Return the (x, y) coordinate for the center point of the cell that contains the specified text.  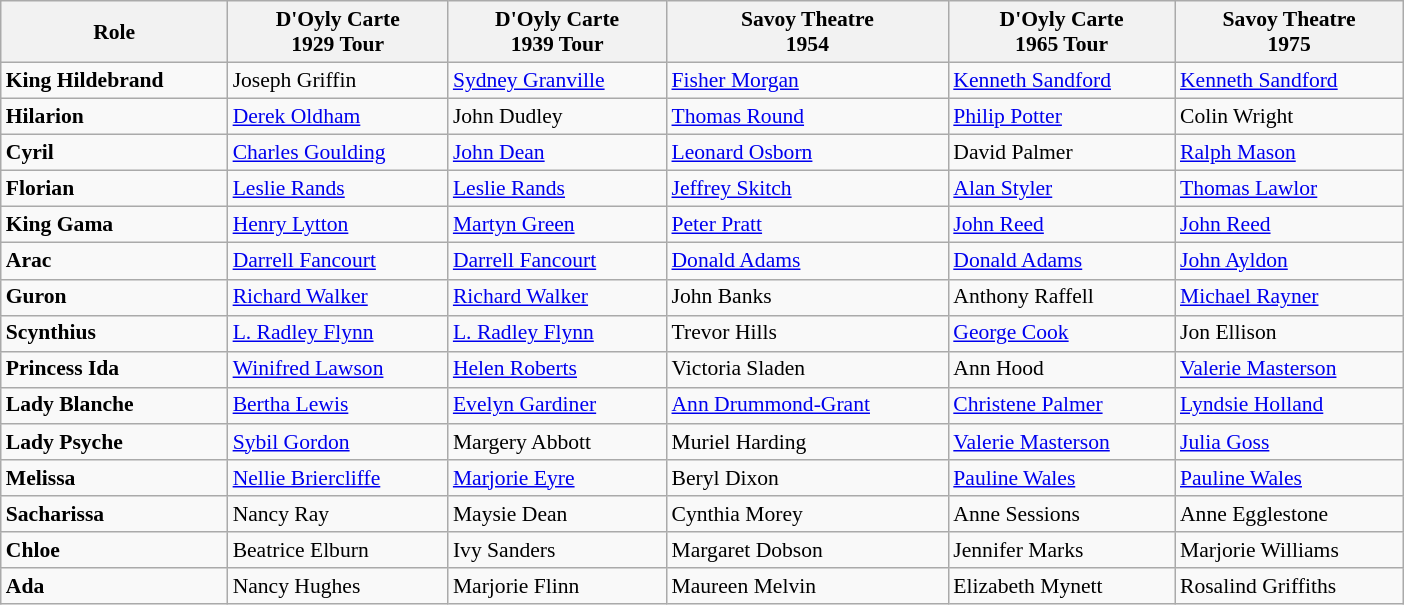
Jon Ellison (1289, 333)
Evelyn Gardiner (558, 406)
Beatrice Elburn (338, 550)
Cyril (114, 153)
Sybil Gordon (338, 442)
Philip Potter (1062, 117)
Helen Roberts (558, 369)
D'Oyly Carte1939 Tour (558, 32)
Margaret Dobson (807, 550)
Winifred Lawson (338, 369)
Marjorie Williams (1289, 550)
Melissa (114, 478)
Lyndsie Holland (1289, 406)
Hilarion (114, 117)
Cynthia Morey (807, 514)
Michael Rayner (1289, 297)
Derek Oldham (338, 117)
Lady Blanche (114, 406)
King Gama (114, 225)
Margery Abbott (558, 442)
Beryl Dixon (807, 478)
Charles Goulding (338, 153)
Marjorie Flinn (558, 586)
Florian (114, 189)
Maysie Dean (558, 514)
Rosalind Griffiths (1289, 586)
Elizabeth Mynett (1062, 586)
King Hildebrand (114, 81)
Lady Psyche (114, 442)
John Banks (807, 297)
Joseph Griffin (338, 81)
Anne Sessions (1062, 514)
Scynthius (114, 333)
David Palmer (1062, 153)
Fisher Morgan (807, 81)
Bertha Lewis (338, 406)
Marjorie Eyre (558, 478)
Maureen Melvin (807, 586)
Ann Hood (1062, 369)
Sydney Granville (558, 81)
Jeffrey Skitch (807, 189)
Colin Wright (1289, 117)
Christene Palmer (1062, 406)
Nancy Hughes (338, 586)
Victoria Sladen (807, 369)
Guron (114, 297)
John Dean (558, 153)
Sacharissa (114, 514)
Savoy Theatre1975 (1289, 32)
Savoy Theatre1954 (807, 32)
Anthony Raffell (1062, 297)
Thomas Lawlor (1289, 189)
Role (114, 32)
Princess Ida (114, 369)
John Ayldon (1289, 261)
Martyn Green (558, 225)
Muriel Harding (807, 442)
John Dudley (558, 117)
D'Oyly Carte1929 Tour (338, 32)
Jennifer Marks (1062, 550)
Peter Pratt (807, 225)
Ann Drummond-Grant (807, 406)
Ada (114, 586)
Henry Lytton (338, 225)
Julia Goss (1289, 442)
Arac (114, 261)
Nancy Ray (338, 514)
Chloe (114, 550)
Ivy Sanders (558, 550)
Anne Egglestone (1289, 514)
D'Oyly Carte1965 Tour (1062, 32)
Ralph Mason (1289, 153)
Alan Styler (1062, 189)
Thomas Round (807, 117)
Leonard Osborn (807, 153)
Trevor Hills (807, 333)
George Cook (1062, 333)
Nellie Briercliffe (338, 478)
